Return (x, y) of the center of cell containing provided text 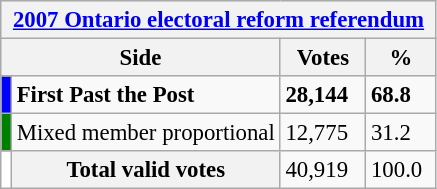
Mixed member proportional (146, 133)
Votes (323, 58)
68.8 (402, 95)
40,919 (323, 170)
Total valid votes (146, 170)
100.0 (402, 170)
28,144 (323, 95)
Side (140, 58)
% (402, 58)
31.2 (402, 133)
12,775 (323, 133)
2007 Ontario electoral reform referendum (219, 20)
First Past the Post (146, 95)
